Output the (x, y) coordinate of the center of the cell containing the given text.  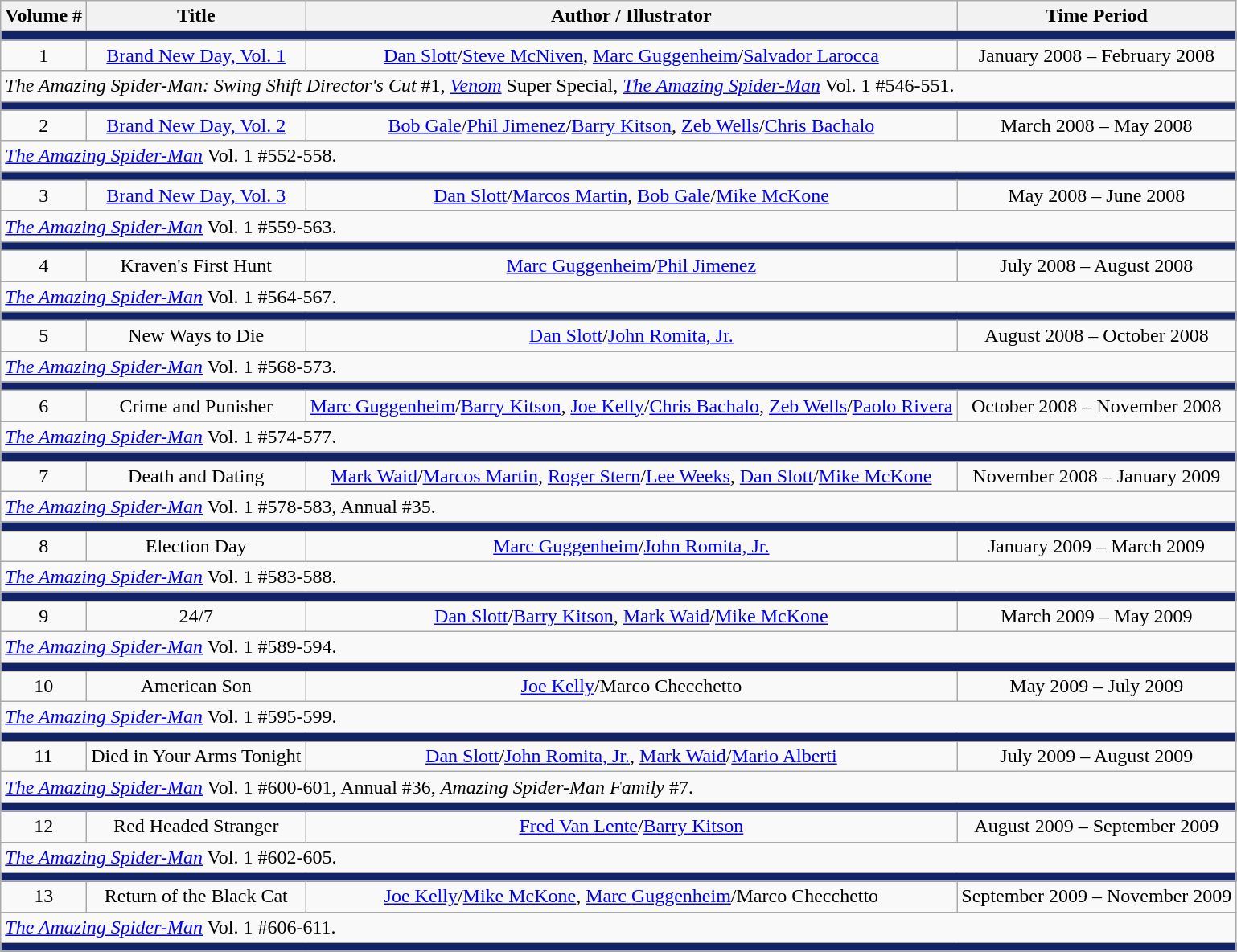
Author / Illustrator (631, 16)
Dan Slott/Marcos Martin, Bob Gale/Mike McKone (631, 195)
4 (43, 265)
8 (43, 546)
5 (43, 336)
American Son (196, 687)
13 (43, 897)
The Amazing Spider-Man Vol. 1 #574-577. (618, 437)
Brand New Day, Vol. 1 (196, 55)
Dan Slott/John Romita, Jr., Mark Waid/Mario Alberti (631, 757)
August 2009 – September 2009 (1097, 827)
24/7 (196, 616)
The Amazing Spider-Man: Swing Shift Director's Cut #1, Venom Super Special, The Amazing Spider-Man Vol. 1 #546-551. (618, 86)
July 2008 – August 2008 (1097, 265)
Joe Kelly/Marco Checchetto (631, 687)
Marc Guggenheim/Phil Jimenez (631, 265)
The Amazing Spider-Man Vol. 1 #583-588. (618, 577)
Red Headed Stranger (196, 827)
July 2009 – August 2009 (1097, 757)
11 (43, 757)
2 (43, 125)
12 (43, 827)
August 2008 – October 2008 (1097, 336)
The Amazing Spider-Man Vol. 1 #602-605. (618, 857)
The Amazing Spider-Man Vol. 1 #568-573. (618, 367)
January 2008 – February 2008 (1097, 55)
Title (196, 16)
6 (43, 406)
Marc Guggenheim/Barry Kitson, Joe Kelly/Chris Bachalo, Zeb Wells/Paolo Rivera (631, 406)
New Ways to Die (196, 336)
Return of the Black Cat (196, 897)
Mark Waid/Marcos Martin, Roger Stern/Lee Weeks, Dan Slott/Mike McKone (631, 476)
The Amazing Spider-Man Vol. 1 #600-601, Annual #36, Amazing Spider-Man Family #7. (618, 787)
Fred Van Lente/Barry Kitson (631, 827)
The Amazing Spider-Man Vol. 1 #578-583, Annual #35. (618, 507)
November 2008 – January 2009 (1097, 476)
The Amazing Spider-Man Vol. 1 #559-563. (618, 226)
Crime and Punisher (196, 406)
7 (43, 476)
Dan Slott/Steve McNiven, Marc Guggenheim/Salvador Larocca (631, 55)
Joe Kelly/Mike McKone, Marc Guggenheim/Marco Checchetto (631, 897)
The Amazing Spider-Man Vol. 1 #589-594. (618, 646)
Marc Guggenheim/John Romita, Jr. (631, 546)
Kraven's First Hunt (196, 265)
The Amazing Spider-Man Vol. 1 #595-599. (618, 717)
Dan Slott/Barry Kitson, Mark Waid/Mike McKone (631, 616)
Time Period (1097, 16)
October 2008 – November 2008 (1097, 406)
May 2008 – June 2008 (1097, 195)
May 2009 – July 2009 (1097, 687)
Bob Gale/Phil Jimenez/Barry Kitson, Zeb Wells/Chris Bachalo (631, 125)
Election Day (196, 546)
The Amazing Spider-Man Vol. 1 #606-611. (618, 927)
Brand New Day, Vol. 3 (196, 195)
9 (43, 616)
Died in Your Arms Tonight (196, 757)
March 2009 – May 2009 (1097, 616)
10 (43, 687)
The Amazing Spider-Man Vol. 1 #552-558. (618, 156)
The Amazing Spider-Man Vol. 1 #564-567. (618, 297)
Death and Dating (196, 476)
Volume # (43, 16)
March 2008 – May 2008 (1097, 125)
3 (43, 195)
Dan Slott/John Romita, Jr. (631, 336)
Brand New Day, Vol. 2 (196, 125)
1 (43, 55)
January 2009 – March 2009 (1097, 546)
September 2009 – November 2009 (1097, 897)
